Determine the (X, Y) coordinate at the center of the cell enclosing the given text.  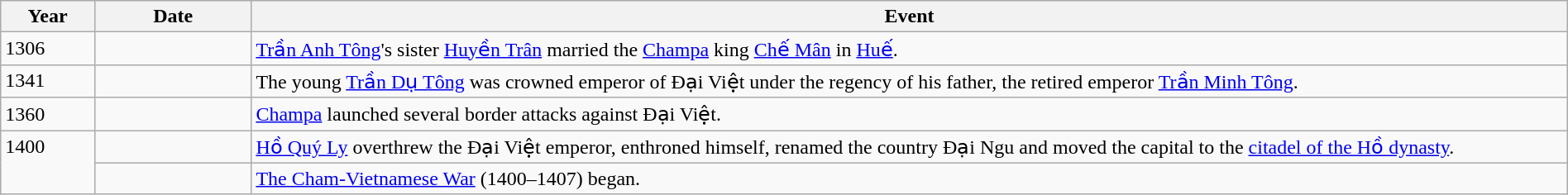
Year (48, 17)
The Cham-Vietnamese War (1400–1407) began. (910, 178)
Champa launched several border attacks against Đại Việt. (910, 114)
1360 (48, 114)
Trần Anh Tông's sister Huyền Trân married the Champa king Chế Mân in Huế. (910, 49)
The young Trần Dụ Tông was crowned emperor of Đại Việt under the regency of his father, the retired emperor Trần Minh Tông. (910, 81)
1400 (48, 163)
Event (910, 17)
1306 (48, 49)
Date (172, 17)
1341 (48, 81)
Hồ Quý Ly overthrew the Đại Việt emperor, enthroned himself, renamed the country Đại Ngu and moved the capital to the citadel of the Hồ dynasty. (910, 147)
